Pinpoint the cell where the given text exists, returning its [x, y] midpoint coordinate. 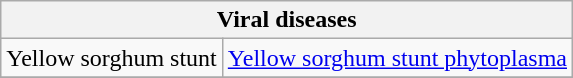
Viral diseases [287, 20]
Yellow sorghum stunt phytoplasma [397, 58]
Yellow sorghum stunt [112, 58]
